Return the (x, y) coordinate for the center point of the cell that contains the specified text.  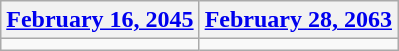
February 16, 2045 (100, 20)
February 28, 2063 (298, 20)
